Provide the [X, Y] coordinate of the cell's center where the given text is located.  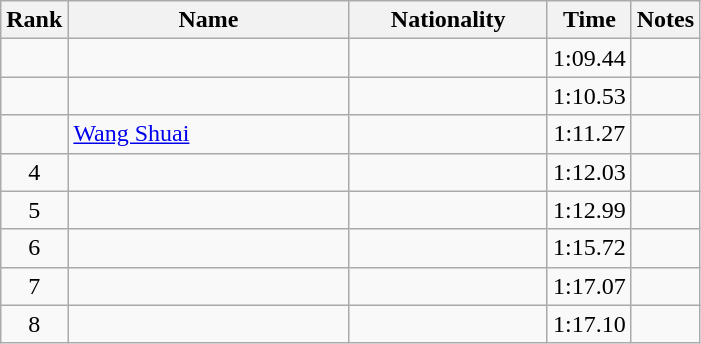
1:09.44 [589, 58]
Name [208, 20]
1:17.10 [589, 324]
5 [34, 210]
1:10.53 [589, 96]
1:11.27 [589, 134]
4 [34, 172]
8 [34, 324]
Wang Shuai [208, 134]
6 [34, 248]
1:12.99 [589, 210]
1:12.03 [589, 172]
Time [589, 20]
1:17.07 [589, 286]
Rank [34, 20]
1:15.72 [589, 248]
Notes [665, 20]
7 [34, 286]
Nationality [448, 20]
